Output the (X, Y) coordinate of the center of the cell containing the given text.  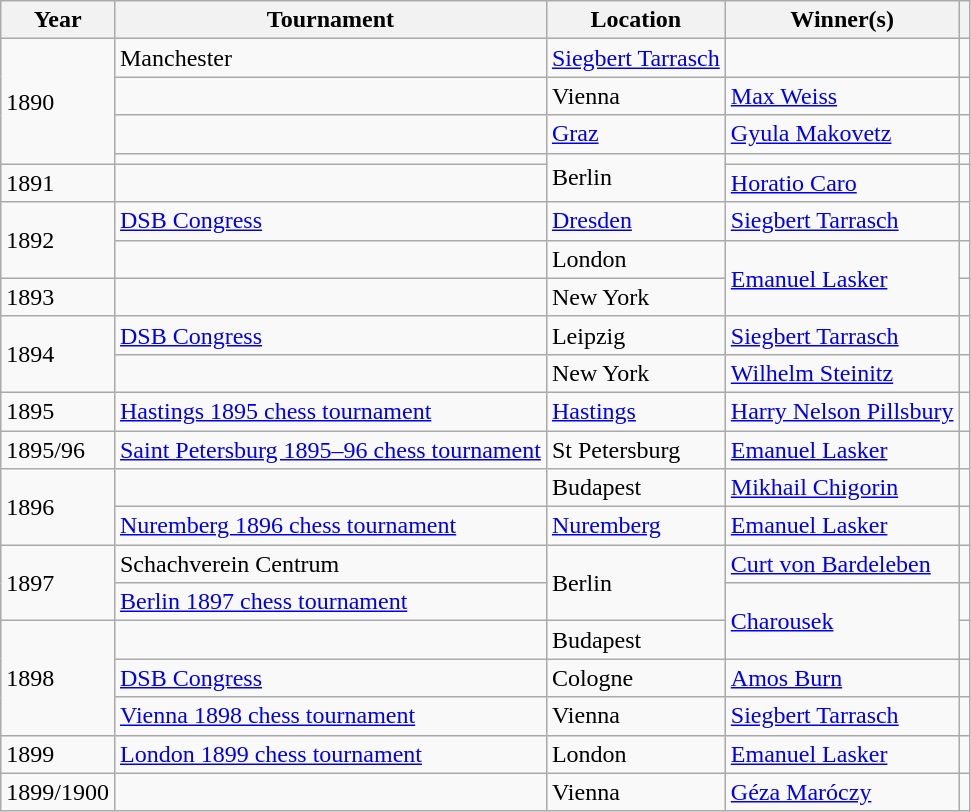
Hastings (636, 411)
Harry Nelson Pillsbury (842, 411)
1891 (58, 183)
Mikhail Chigorin (842, 488)
1895 (58, 411)
1899 (58, 754)
Year (58, 20)
1897 (58, 583)
1896 (58, 507)
Nuremberg 1896 chess tournament (330, 526)
Amos Burn (842, 678)
1892 (58, 240)
Charousek (842, 621)
Max Weiss (842, 96)
Winner(s) (842, 20)
1894 (58, 354)
Vienna 1898 chess tournament (330, 716)
Cologne (636, 678)
Saint Petersburg 1895–96 chess tournament (330, 449)
1895/96 (58, 449)
1893 (58, 297)
Graz (636, 134)
Wilhelm Steinitz (842, 373)
Location (636, 20)
Hastings 1895 chess tournament (330, 411)
Nuremberg (636, 526)
Gyula Makovetz (842, 134)
Schachverein Centrum (330, 564)
Tournament (330, 20)
Horatio Caro (842, 183)
Dresden (636, 221)
1899/1900 (58, 792)
1890 (58, 102)
Berlin 1897 chess tournament (330, 602)
1898 (58, 678)
Géza Maróczy (842, 792)
St Petersburg (636, 449)
Manchester (330, 58)
Leipzig (636, 335)
London 1899 chess tournament (330, 754)
Curt von Bardeleben (842, 564)
